Search for the cell housing the specified text and yield its (X, Y) center coordinate. 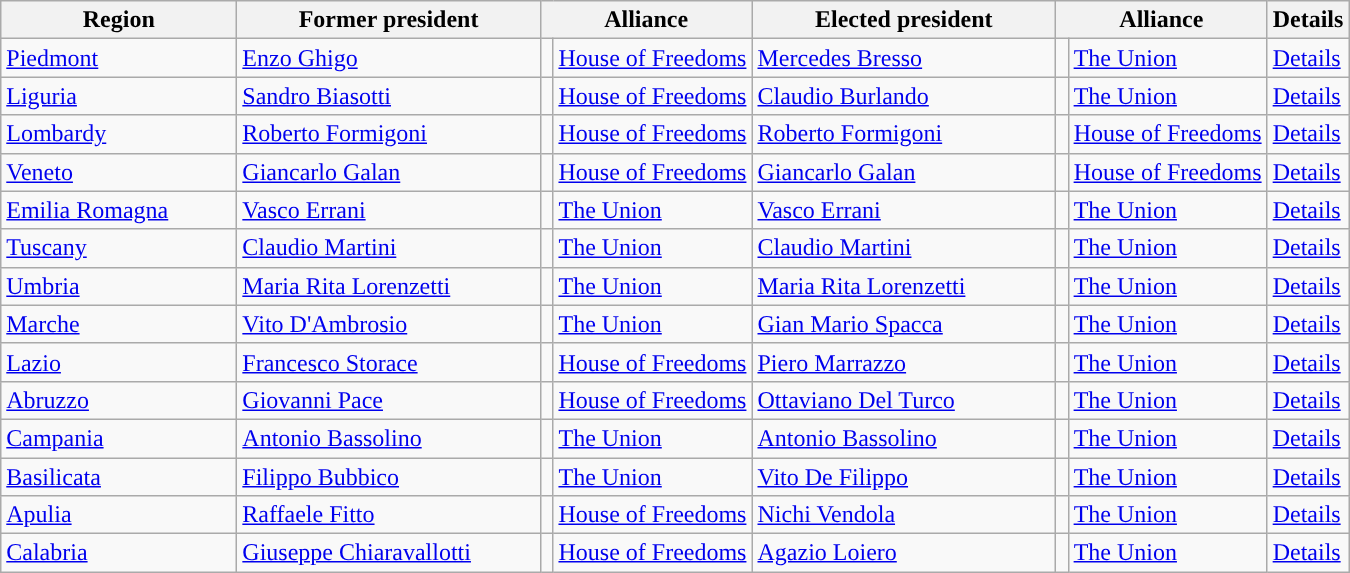
Piero Marrazzo (904, 362)
Claudio Burlando (904, 96)
Calabria (119, 553)
Francesco Storace (389, 362)
Agazio Loiero (904, 553)
Marche (119, 324)
Gian Mario Spacca (904, 324)
Tuscany (119, 248)
Basilicata (119, 477)
Campania (119, 438)
Enzo Ghigo (389, 58)
Sandro Biasotti (389, 96)
Giovanni Pace (389, 400)
Region (119, 20)
Ottaviano Del Turco (904, 400)
Vito De Filippo (904, 477)
Lazio (119, 362)
Filippo Bubbico (389, 477)
Vito D'Ambrosio (389, 324)
Veneto (119, 172)
Abruzzo (119, 400)
Liguria (119, 96)
Elected president (904, 20)
Umbria (119, 286)
Giuseppe Chiaravallotti (389, 553)
Lombardy (119, 134)
Nichi Vendola (904, 515)
Apulia (119, 515)
Emilia Romagna (119, 210)
Former president (389, 20)
Raffaele Fitto (389, 515)
Piedmont (119, 58)
Mercedes Bresso (904, 58)
